Detect which cell encompasses the target text, then output its [x, y] center coordinate. 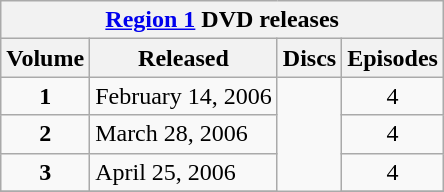
February 14, 2006 [184, 96]
Episodes [393, 58]
2 [46, 134]
Released [184, 58]
April 25, 2006 [184, 172]
Discs [309, 58]
Region 1 DVD releases [222, 20]
1 [46, 96]
3 [46, 172]
Volume [46, 58]
March 28, 2006 [184, 134]
